Extract the [x, y] coordinate from the center of the cell holding the provided text.  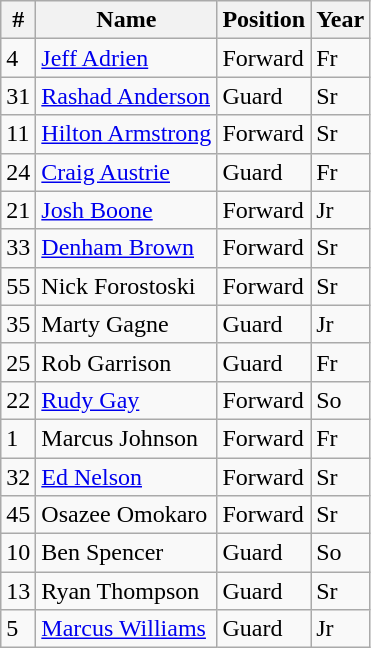
Rudy Gay [126, 400]
33 [18, 248]
35 [18, 324]
Name [126, 20]
5 [18, 629]
45 [18, 515]
Rashad Anderson [126, 96]
31 [18, 96]
Craig Austrie [126, 172]
1 [18, 438]
Ryan Thompson [126, 591]
Jeff Adrien [126, 58]
Nick Forostoski [126, 286]
Ben Spencer [126, 553]
25 [18, 362]
Rob Garrison [126, 362]
# [18, 20]
Marty Gagne [126, 324]
11 [18, 134]
4 [18, 58]
Denham Brown [126, 248]
10 [18, 553]
Ed Nelson [126, 477]
Year [340, 20]
Josh Boone [126, 210]
Position [264, 20]
22 [18, 400]
13 [18, 591]
32 [18, 477]
Osazee Omokaro [126, 515]
Marcus Williams [126, 629]
24 [18, 172]
55 [18, 286]
Hilton Armstrong [126, 134]
21 [18, 210]
Marcus Johnson [126, 438]
